Search for the cell housing the specified text and yield its [X, Y] center coordinate. 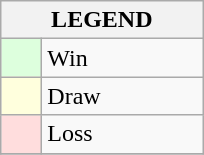
Win [122, 58]
Loss [122, 134]
Draw [122, 96]
LEGEND [102, 20]
